Scan for the cell matching the given text and deliver its (x, y) coordinate at center. 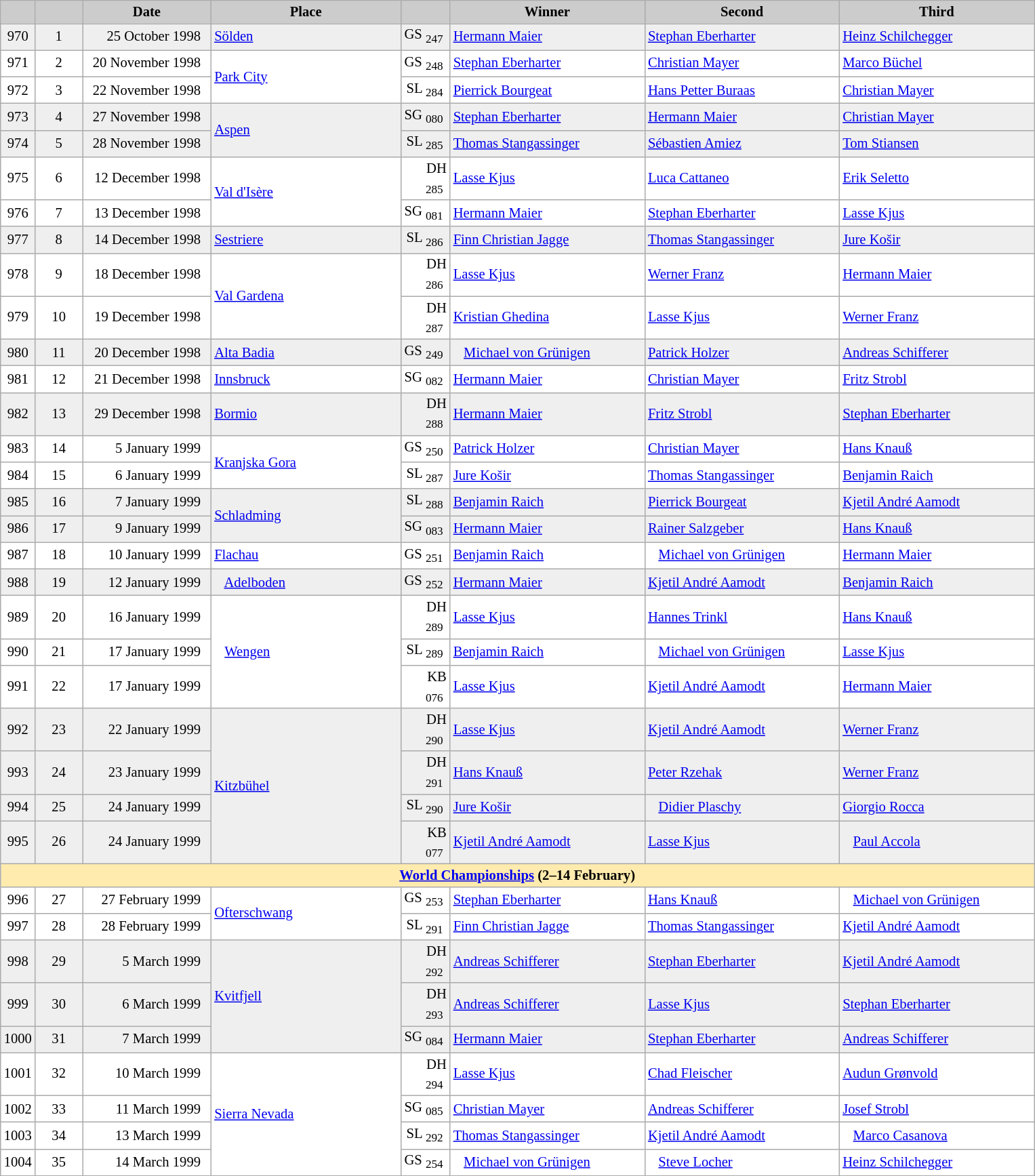
29 December 1998 (147, 413)
981 (18, 378)
26 (59, 842)
Schladming (306, 515)
22 (59, 686)
23 January 1999 (147, 773)
28 February 1999 (147, 926)
24 (59, 773)
GS 252 (426, 582)
4 (59, 117)
KB 076 (426, 686)
10 January 1999 (147, 556)
28 November 1998 (147, 144)
GS 253 (426, 900)
Peter Rzehak (742, 773)
Flachau (306, 556)
13 March 1999 (147, 1135)
988 (18, 582)
18 December 1998 (147, 274)
DH 294 (426, 1074)
980 (18, 352)
GS 254 (426, 1162)
995 (18, 842)
2 (59, 64)
Erik Seletto (937, 178)
SL 284 (426, 89)
999 (18, 1005)
Winner (548, 12)
1000 (18, 1038)
Sölden (306, 37)
998 (18, 961)
SL 289 (426, 652)
970 (18, 37)
34 (59, 1135)
DH 286 (426, 274)
Second (742, 12)
983 (18, 449)
978 (18, 274)
9 January 1999 (147, 529)
DH 293 (426, 1005)
GS 248 (426, 64)
6 March 1999 (147, 1005)
20 November 1998 (147, 64)
Kristian Ghedina (548, 317)
Luca Cattaneo (742, 178)
993 (18, 773)
32 (59, 1074)
16 January 1999 (147, 617)
19 (59, 582)
Audun Grønvold (937, 1074)
12 January 1999 (147, 582)
974 (18, 144)
DH 287 (426, 317)
Adelboden (306, 582)
Kranjska Gora (306, 462)
13 December 1998 (147, 213)
Josef Strobl (937, 1109)
12 (59, 378)
7 (59, 213)
990 (18, 652)
Aspen (306, 130)
23 (59, 729)
28 (59, 926)
DH 292 (426, 961)
Didier Plaschy (742, 807)
20 (59, 617)
10 March 1999 (147, 1074)
SL 288 (426, 502)
Sébastien Amiez (742, 144)
GS 247 (426, 37)
SG 085 (426, 1109)
Rainer Salzgeber (742, 529)
KB 077 (426, 842)
Chad Fleischer (742, 1074)
33 (59, 1109)
8 (59, 240)
982 (18, 413)
World Championships (2–14 February) (518, 875)
SG 083 (426, 529)
Paul Accola (937, 842)
Park City (306, 77)
31 (59, 1038)
DH 289 (426, 617)
16 (59, 502)
Sierra Nevada (306, 1114)
SG 084 (426, 1038)
SG 081 (426, 213)
984 (18, 476)
971 (18, 64)
Marco Casanova (937, 1135)
20 December 1998 (147, 352)
Val Gardena (306, 296)
29 (59, 961)
Alta Badia (306, 352)
27 (59, 900)
GS 249 (426, 352)
992 (18, 729)
35 (59, 1162)
SL 292 (426, 1135)
DH 291 (426, 773)
5 March 1999 (147, 961)
DH 285 (426, 178)
12 December 1998 (147, 178)
21 December 1998 (147, 378)
SL 285 (426, 144)
975 (18, 178)
Bormio (306, 413)
5 (59, 144)
22 January 1999 (147, 729)
Third (937, 12)
SG 080 (426, 117)
987 (18, 556)
996 (18, 900)
SL 290 (426, 807)
Wengen (306, 651)
Giorgio Rocca (937, 807)
GS 250 (426, 449)
22 November 1998 (147, 89)
973 (18, 117)
979 (18, 317)
Steve Locher (742, 1162)
10 (59, 317)
Hannes Trinkl (742, 617)
Ofterschwang (306, 914)
977 (18, 240)
7 January 1999 (147, 502)
972 (18, 89)
1004 (18, 1162)
1001 (18, 1074)
17 (59, 529)
13 (59, 413)
Kvitfjell (306, 996)
27 November 1998 (147, 117)
15 (59, 476)
991 (18, 686)
Hans Petter Buraas (742, 89)
18 (59, 556)
985 (18, 502)
Tom Stiansen (937, 144)
Innsbruck (306, 378)
997 (18, 926)
DH 288 (426, 413)
6 January 1999 (147, 476)
14 March 1999 (147, 1162)
19 December 1998 (147, 317)
GS 251 (426, 556)
Kitzbühel (306, 786)
11 March 1999 (147, 1109)
976 (18, 213)
14 (59, 449)
3 (59, 89)
989 (18, 617)
SG 082 (426, 378)
SL 287 (426, 476)
1 (59, 37)
7 March 1999 (147, 1038)
27 February 1999 (147, 900)
25 October 1998 (147, 37)
30 (59, 1005)
Place (306, 12)
Sestriere (306, 240)
14 December 1998 (147, 240)
5 January 1999 (147, 449)
6 (59, 178)
994 (18, 807)
Val d'Isère (306, 191)
Marco Büchel (937, 64)
21 (59, 652)
25 (59, 807)
DH 290 (426, 729)
1002 (18, 1109)
9 (59, 274)
SL 286 (426, 240)
1003 (18, 1135)
Date (147, 12)
986 (18, 529)
11 (59, 352)
SL 291 (426, 926)
